Scan for the cell matching the given text and deliver its [x, y] coordinate at center. 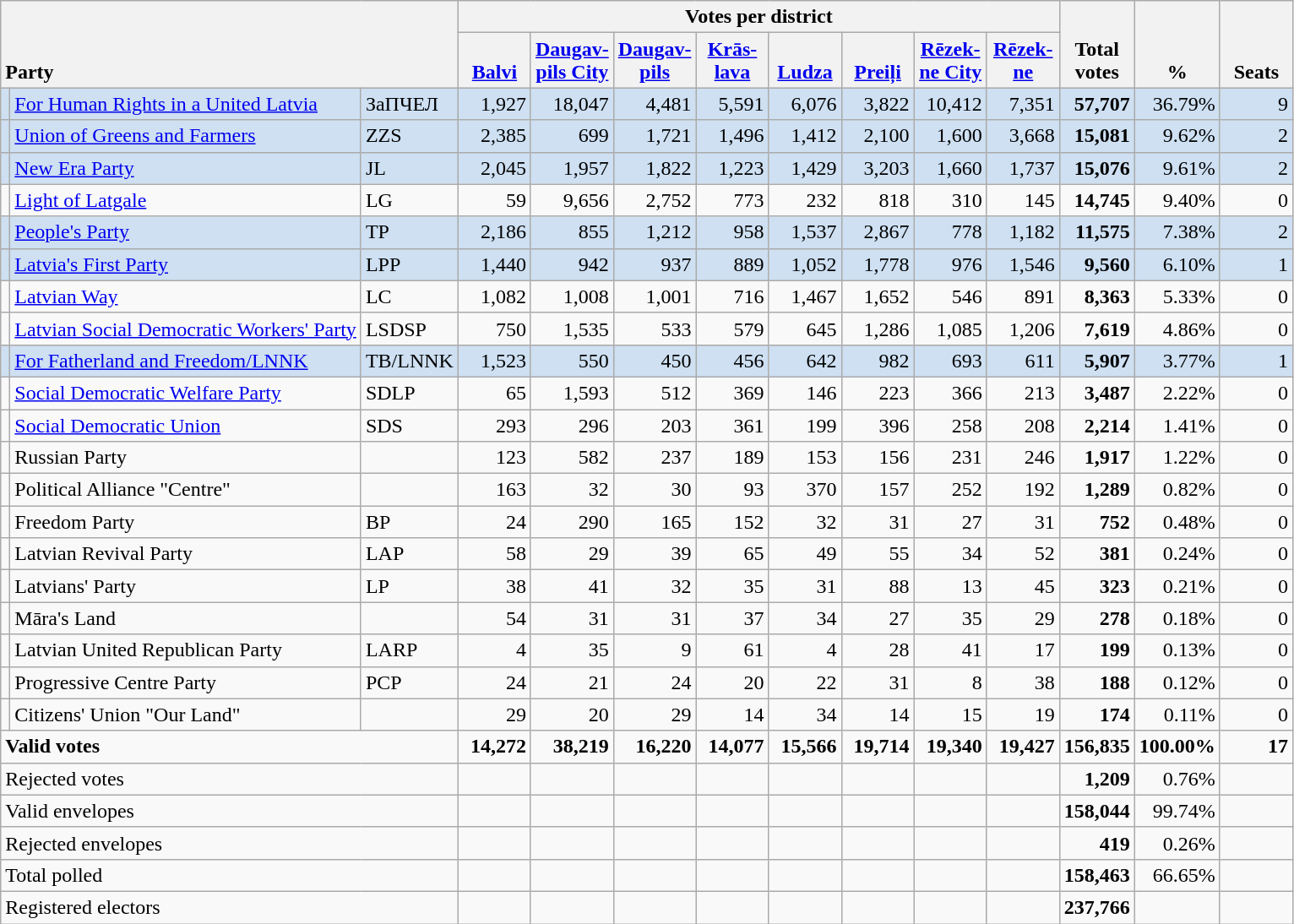
16,220 [655, 747]
231 [950, 458]
9,656 [572, 200]
4.86% [1177, 329]
11,575 [1096, 232]
People's Party [186, 232]
2,752 [655, 200]
9,560 [1096, 264]
Russian Party [186, 458]
1,822 [655, 168]
9.61% [1177, 168]
2,214 [1096, 425]
Party [230, 44]
2,186 [494, 232]
LC [409, 296]
278 [1096, 618]
546 [950, 296]
450 [655, 361]
Latvian Social Democratic Workers' Party [186, 329]
146 [805, 393]
Latvians' Party [186, 586]
1,008 [572, 296]
Progressive Centre Party [186, 682]
4,481 [655, 104]
Registered electors [230, 907]
642 [805, 361]
6.10% [1177, 264]
7.38% [1177, 232]
Balvi [494, 61]
1,082 [494, 296]
LAP [409, 554]
LARP [409, 650]
SDS [409, 425]
310 [950, 200]
1.22% [1177, 458]
381 [1096, 554]
208 [1023, 425]
For Fatherland and Freedom/LNNK [186, 361]
0.48% [1177, 522]
693 [950, 361]
0.11% [1177, 715]
93 [732, 490]
30 [655, 490]
252 [950, 490]
8,363 [1096, 296]
37 [732, 618]
192 [1023, 490]
9.62% [1177, 136]
Light of Latgale [186, 200]
889 [732, 264]
237 [655, 458]
58 [494, 554]
290 [572, 522]
21 [572, 682]
ZZS [409, 136]
6,076 [805, 104]
8 [950, 682]
512 [655, 393]
369 [732, 393]
3,668 [1023, 136]
5.33% [1177, 296]
Daugav- pils City [572, 61]
1,440 [494, 264]
773 [732, 200]
370 [805, 490]
Rēzek- ne City [950, 61]
0.24% [1177, 554]
Social Democratic Welfare Party [186, 393]
Latvian Way [186, 296]
5,907 [1096, 361]
1,206 [1023, 329]
52 [1023, 554]
123 [494, 458]
1,537 [805, 232]
7,351 [1023, 104]
0.26% [1177, 843]
1,593 [572, 393]
Latvia's First Party [186, 264]
Latvian Revival Party [186, 554]
174 [1096, 715]
55 [878, 554]
Krās- lava [732, 61]
366 [950, 393]
645 [805, 329]
19,340 [950, 747]
LG [409, 200]
Preiļi [878, 61]
15,076 [1096, 168]
1,652 [878, 296]
Ludza [805, 61]
958 [732, 232]
Seats [1256, 44]
188 [1096, 682]
3,487 [1096, 393]
976 [950, 264]
7,619 [1096, 329]
Māra's Land [186, 618]
14,077 [732, 747]
855 [572, 232]
15,566 [805, 747]
1,085 [950, 329]
19,714 [878, 747]
0.12% [1177, 682]
Total votes [1096, 44]
1,535 [572, 329]
Freedom Party [186, 522]
2,045 [494, 168]
% [1177, 44]
1,496 [732, 136]
891 [1023, 296]
Total polled [230, 875]
Daugav- pils [655, 61]
Rejected envelopes [230, 843]
156,835 [1096, 747]
2.22% [1177, 393]
1,546 [1023, 264]
158,463 [1096, 875]
LPP [409, 264]
396 [878, 425]
0.13% [1177, 650]
153 [805, 458]
1,957 [572, 168]
189 [732, 458]
Social Democratic Union [186, 425]
LSDSP [409, 329]
361 [732, 425]
0.82% [1177, 490]
JL [409, 168]
0.21% [1177, 586]
14,272 [494, 747]
611 [1023, 361]
57,707 [1096, 104]
1,523 [494, 361]
19,427 [1023, 747]
778 [950, 232]
1,778 [878, 264]
Union of Greens and Farmers [186, 136]
3,203 [878, 168]
LP [409, 586]
19 [1023, 715]
296 [572, 425]
Citizens' Union "Our Land" [186, 715]
TB/LNNK [409, 361]
1,052 [805, 264]
New Era Party [186, 168]
1,412 [805, 136]
1,467 [805, 296]
579 [732, 329]
1,600 [950, 136]
Valid envelopes [230, 811]
165 [655, 522]
982 [878, 361]
1,182 [1023, 232]
1,737 [1023, 168]
Votes per district [758, 17]
750 [494, 329]
1,209 [1096, 779]
293 [494, 425]
213 [1023, 393]
1,212 [655, 232]
15,081 [1096, 136]
533 [655, 329]
152 [732, 522]
5,591 [732, 104]
38,219 [572, 747]
1,927 [494, 104]
323 [1096, 586]
582 [572, 458]
9.40% [1177, 200]
2,385 [494, 136]
1,289 [1096, 490]
13 [950, 586]
942 [572, 264]
88 [878, 586]
22 [805, 682]
237,766 [1096, 907]
223 [878, 393]
456 [732, 361]
937 [655, 264]
BP [409, 522]
Valid votes [230, 747]
156 [878, 458]
158,044 [1096, 811]
419 [1096, 843]
39 [655, 554]
2,867 [878, 232]
2,100 [878, 136]
99.74% [1177, 811]
1,721 [655, 136]
246 [1023, 458]
1,223 [732, 168]
SDLP [409, 393]
3,822 [878, 104]
PCP [409, 682]
163 [494, 490]
752 [1096, 522]
45 [1023, 586]
54 [494, 618]
59 [494, 200]
18,047 [572, 104]
550 [572, 361]
Political Alliance "Centre" [186, 490]
1,660 [950, 168]
49 [805, 554]
Latvian United Republican Party [186, 650]
1,917 [1096, 458]
61 [732, 650]
1,001 [655, 296]
Rēzek- ne [1023, 61]
0.18% [1177, 618]
15 [950, 715]
TP [409, 232]
28 [878, 650]
818 [878, 200]
1,286 [878, 329]
Rejected votes [230, 779]
3.77% [1177, 361]
157 [878, 490]
232 [805, 200]
14,745 [1096, 200]
258 [950, 425]
0.76% [1177, 779]
36.79% [1177, 104]
66.65% [1177, 875]
145 [1023, 200]
ЗаПЧЕЛ [409, 104]
For Human Rights in a United Latvia [186, 104]
203 [655, 425]
1,429 [805, 168]
100.00% [1177, 747]
1.41% [1177, 425]
699 [572, 136]
716 [732, 296]
10,412 [950, 104]
